Provide the (X, Y) coordinate of the cell's center where the given text is located.  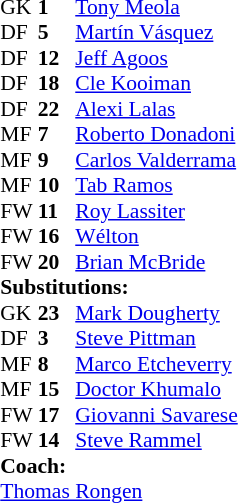
11 (57, 211)
16 (57, 237)
Steve Pittman (156, 339)
Tab Ramos (156, 185)
5 (57, 33)
Substitutions: (118, 287)
10 (57, 185)
Steve Rammel (156, 441)
18 (57, 83)
Giovanni Savarese (156, 415)
GK (19, 313)
Cle Kooiman (156, 83)
Marco Etcheverry (156, 364)
22 (57, 109)
Wélton (156, 237)
Coach: (118, 466)
8 (57, 364)
9 (57, 160)
Brian McBride (156, 262)
Martín Vásquez (156, 33)
Mark Dougherty (156, 313)
Roy Lassiter (156, 211)
17 (57, 415)
14 (57, 441)
3 (57, 339)
Roberto Donadoni (156, 135)
12 (57, 58)
Jeff Agoos (156, 58)
7 (57, 135)
20 (57, 262)
Carlos Valderrama (156, 160)
15 (57, 389)
Doctor Khumalo (156, 389)
23 (57, 313)
Alexi Lalas (156, 109)
